Determine the (X, Y) coordinate at the center of the cell enclosing the given text.  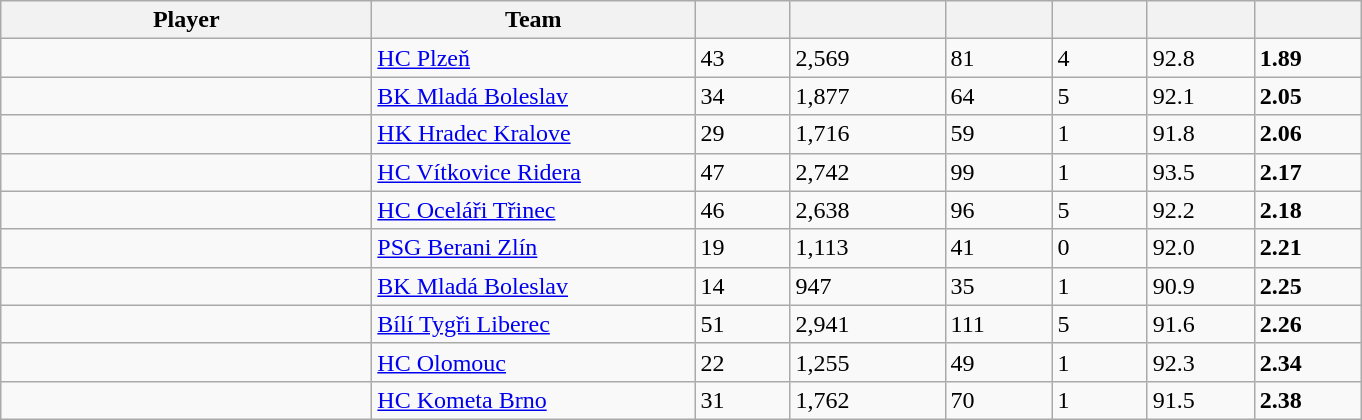
43 (742, 58)
2.06 (1308, 134)
96 (998, 210)
2,941 (868, 324)
HC Olomouc (534, 362)
1,716 (868, 134)
70 (998, 400)
35 (998, 286)
2.21 (1308, 248)
Player (186, 20)
47 (742, 172)
HC Vítkovice Ridera (534, 172)
1,113 (868, 248)
51 (742, 324)
59 (998, 134)
91.5 (1200, 400)
91.8 (1200, 134)
HC Oceláři Třinec (534, 210)
22 (742, 362)
31 (742, 400)
2,742 (868, 172)
947 (868, 286)
64 (998, 96)
2.26 (1308, 324)
19 (742, 248)
29 (742, 134)
92.0 (1200, 248)
2,638 (868, 210)
Team (534, 20)
99 (998, 172)
Bílí Tygři Liberec (534, 324)
2.34 (1308, 362)
92.2 (1200, 210)
1,762 (868, 400)
14 (742, 286)
111 (998, 324)
PSG Berani Zlín (534, 248)
4 (1100, 58)
2.18 (1308, 210)
2.38 (1308, 400)
1,255 (868, 362)
2.05 (1308, 96)
91.6 (1200, 324)
46 (742, 210)
HC Plzeň (534, 58)
HK Hradec Kralove (534, 134)
1,877 (868, 96)
92.1 (1200, 96)
2.25 (1308, 286)
0 (1100, 248)
92.8 (1200, 58)
49 (998, 362)
93.5 (1200, 172)
34 (742, 96)
81 (998, 58)
90.9 (1200, 286)
2,569 (868, 58)
1.89 (1308, 58)
92.3 (1200, 362)
41 (998, 248)
2.17 (1308, 172)
HC Kometa Brno (534, 400)
